Search for the cell housing the specified text and yield its [x, y] center coordinate. 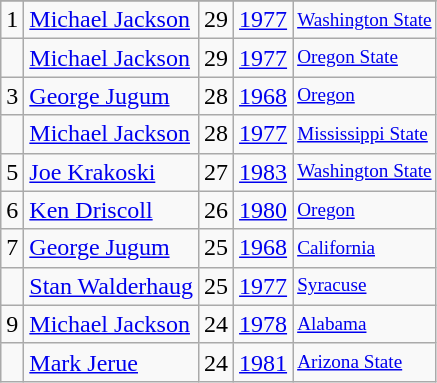
Oregon State [365, 58]
California [365, 248]
1980 [264, 210]
27 [216, 172]
Mississippi State [365, 134]
3 [12, 96]
Stan Walderhaug [112, 286]
Ken Driscoll [112, 210]
7 [12, 248]
5 [12, 172]
1 [12, 20]
Joe Krakoski [112, 172]
Syracuse [365, 286]
26 [216, 210]
Alabama [365, 324]
1978 [264, 324]
1983 [264, 172]
Arizona State [365, 362]
1981 [264, 362]
9 [12, 324]
Mark Jerue [112, 362]
6 [12, 210]
